Output the [x, y] coordinate of the center of the cell containing the given text.  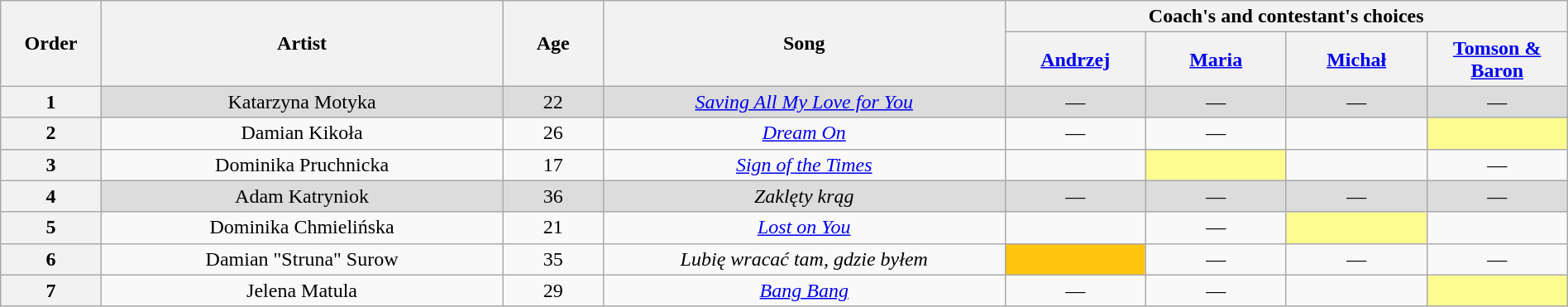
Song [804, 43]
3 [51, 165]
4 [51, 196]
35 [552, 259]
6 [51, 259]
Lubię wracać tam, gdzie byłem [804, 259]
29 [552, 290]
26 [552, 133]
Damian "Struna" Surow [302, 259]
21 [552, 228]
22 [552, 102]
1 [51, 102]
Dominika Chmielińska [302, 228]
7 [51, 290]
Michał [1356, 60]
Saving All My Love for You [804, 102]
2 [51, 133]
Artist [302, 43]
Dominika Pruchnicka [302, 165]
Andrzej [1075, 60]
Dream On [804, 133]
Tomson & Baron [1497, 60]
Sign of the Times [804, 165]
Jelena Matula [302, 290]
Adam Katryniok [302, 196]
36 [552, 196]
Zaklęty krąg [804, 196]
Damian Kikoła [302, 133]
Age [552, 43]
Coach's and contestant's choices [1286, 17]
Maria [1216, 60]
Bang Bang [804, 290]
Order [51, 43]
Katarzyna Motyka [302, 102]
5 [51, 228]
17 [552, 165]
Lost on You [804, 228]
